Search for the cell housing the specified text and yield its (x, y) center coordinate. 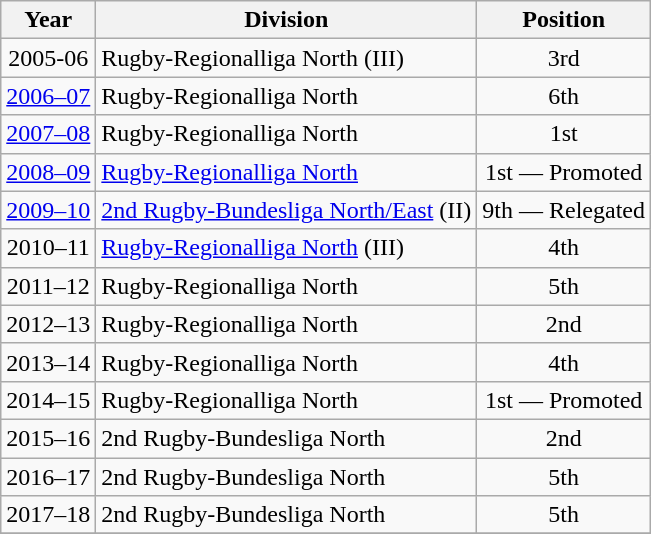
2009–10 (48, 210)
2012–13 (48, 324)
9th — Relegated (564, 210)
2013–14 (48, 362)
2008–09 (48, 172)
2007–08 (48, 134)
Position (564, 20)
2017–18 (48, 515)
Division (286, 20)
2011–12 (48, 286)
2010–11 (48, 248)
2nd Rugby-Bundesliga North/East (II) (286, 210)
3rd (564, 58)
2005-06 (48, 58)
6th (564, 96)
2016–17 (48, 477)
2014–15 (48, 400)
2006–07 (48, 96)
2015–16 (48, 438)
1st (564, 134)
Year (48, 20)
